Scan for the cell matching the given text and deliver its (X, Y) coordinate at center. 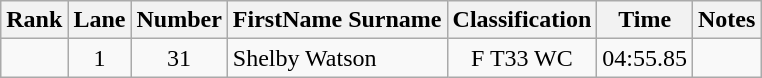
Shelby Watson (337, 58)
31 (179, 58)
Lane (100, 20)
04:55.85 (645, 58)
Classification (522, 20)
Notes (727, 20)
F T33 WC (522, 58)
Rank (34, 20)
Number (179, 20)
1 (100, 58)
FirstName Surname (337, 20)
Time (645, 20)
